Output the (x, y) coordinate of the center of the cell containing the given text.  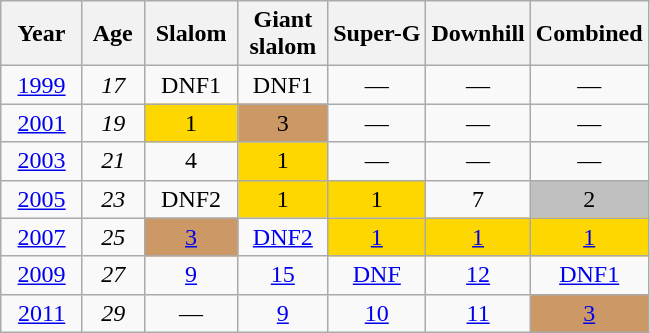
Combined (589, 34)
2011 (42, 313)
2001 (42, 123)
1999 (42, 85)
2007 (42, 237)
Age (113, 34)
12 (478, 275)
Slalom (191, 34)
4 (191, 161)
2009 (42, 275)
Downhill (478, 34)
2 (589, 199)
7 (478, 199)
Year (42, 34)
29 (113, 313)
19 (113, 123)
15 (283, 275)
Super-G (377, 34)
Giant slalom (283, 34)
17 (113, 85)
23 (113, 199)
2003 (42, 161)
21 (113, 161)
2005 (42, 199)
DNF (377, 275)
25 (113, 237)
27 (113, 275)
10 (377, 313)
11 (478, 313)
